Identify which cell holds the provided text, then report its (X, Y) central coordinate. 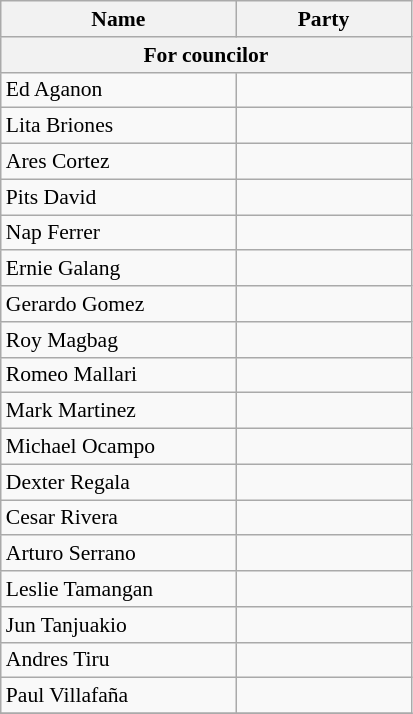
Name (118, 19)
Ares Cortez (118, 162)
Lita Briones (118, 126)
Leslie Tamangan (118, 589)
Andres Tiru (118, 660)
For councilor (206, 55)
Nap Ferrer (118, 233)
Romeo Mallari (118, 375)
Michael Ocampo (118, 447)
Ernie Galang (118, 269)
Roy Magbag (118, 340)
Arturo Serrano (118, 554)
Paul Villafaña (118, 696)
Pits David (118, 197)
Ed Aganon (118, 90)
Gerardo Gomez (118, 304)
Party (324, 19)
Jun Tanjuakio (118, 625)
Dexter Regala (118, 482)
Cesar Rivera (118, 518)
Mark Martinez (118, 411)
